Return the (x, y) coordinate for the center point of the cell that contains the specified text.  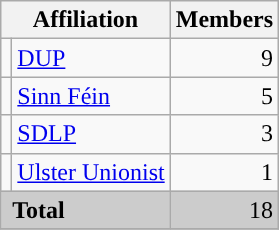
Ulster Unionist (91, 172)
18 (224, 210)
5 (224, 96)
Affiliation (86, 20)
Sinn Féin (91, 96)
9 (224, 58)
DUP (91, 58)
3 (224, 134)
1 (224, 172)
Members (224, 20)
Total (86, 210)
SDLP (91, 134)
